From the cell containing the given text, extract its center point as [x, y] coordinate. 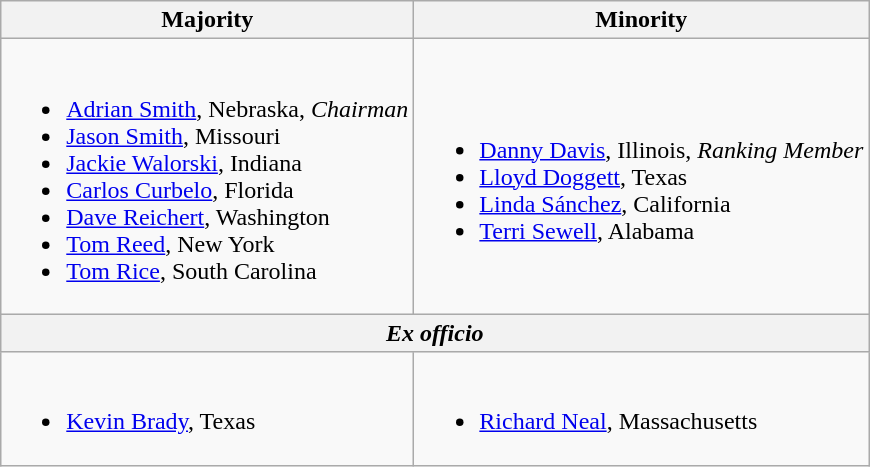
Ex officio [435, 333]
Majority [208, 20]
Richard Neal, Massachusetts [642, 408]
Kevin Brady, Texas [208, 408]
Minority [642, 20]
Danny Davis, Illinois, Ranking MemberLloyd Doggett, TexasLinda Sánchez, CaliforniaTerri Sewell, Alabama [642, 176]
